Return the (X, Y) coordinate for the center point of the cell that contains the specified text.  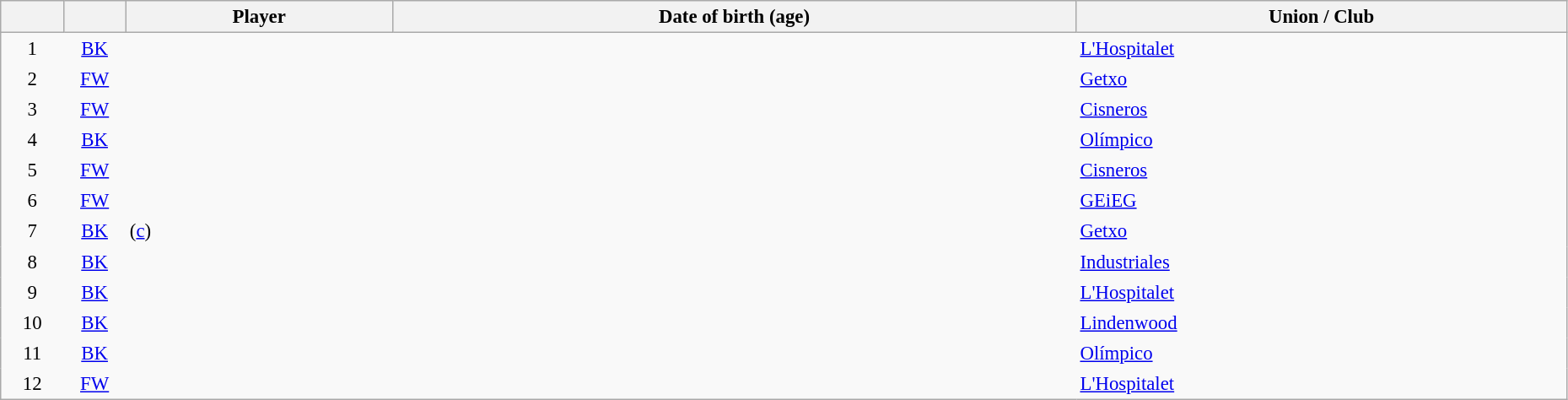
GEiEG (1321, 201)
10 (32, 322)
6 (32, 201)
12 (32, 383)
Date of birth (age) (734, 17)
4 (32, 140)
5 (32, 170)
7 (32, 231)
Union / Club (1321, 17)
Industriales (1321, 262)
Player (259, 17)
1 (32, 49)
11 (32, 353)
(c) (259, 231)
8 (32, 262)
9 (32, 292)
3 (32, 109)
2 (32, 78)
Lindenwood (1321, 322)
